Determine the [x, y] coordinate at the center of the cell enclosing the given text.  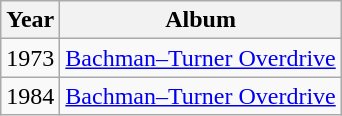
1973 [30, 58]
1984 [30, 96]
Year [30, 20]
Album [200, 20]
